Capture the cell that displays the provided text and extract its (X, Y) central coordinate. 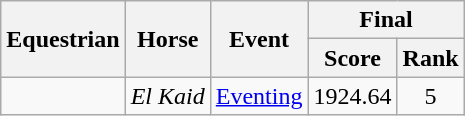
Score (352, 58)
Eventing (259, 96)
El Kaid (168, 96)
Final (386, 20)
Event (259, 39)
Rank (430, 58)
Equestrian (63, 39)
Horse (168, 39)
5 (430, 96)
1924.64 (352, 96)
